Return (X, Y) of the center of cell containing provided text 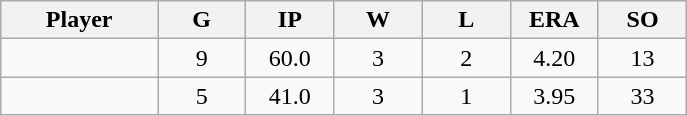
G (202, 20)
W (378, 20)
SO (642, 20)
2 (466, 58)
60.0 (290, 58)
5 (202, 96)
41.0 (290, 96)
IP (290, 20)
13 (642, 58)
9 (202, 58)
4.20 (554, 58)
L (466, 20)
1 (466, 96)
3.95 (554, 96)
33 (642, 96)
Player (80, 20)
ERA (554, 20)
